Detect which cell encompasses the target text, then output its [X, Y] center coordinate. 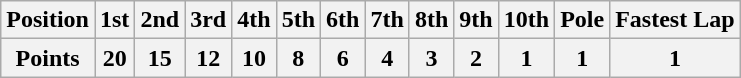
10 [254, 58]
3rd [208, 20]
4th [254, 20]
12 [208, 58]
1st [114, 20]
8th [431, 20]
8 [298, 58]
9th [476, 20]
6th [343, 20]
Pole [582, 20]
Points [48, 58]
15 [160, 58]
20 [114, 58]
10th [526, 20]
2 [476, 58]
Fastest Lap [675, 20]
2nd [160, 20]
Position [48, 20]
7th [387, 20]
5th [298, 20]
3 [431, 58]
4 [387, 58]
6 [343, 58]
